From the cell containing the given text, extract its center point as (X, Y) coordinate. 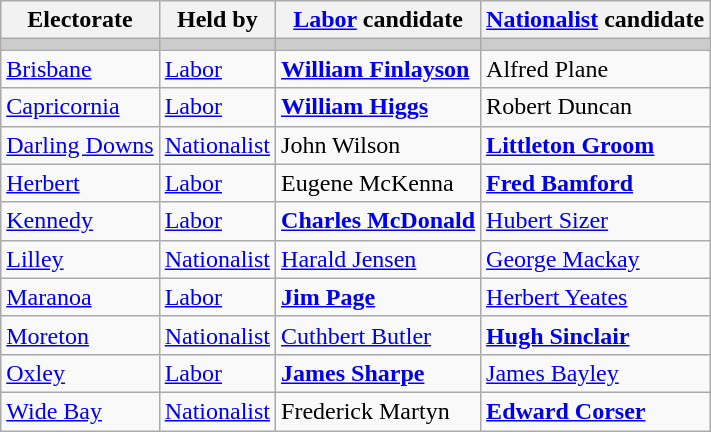
William Higgs (378, 107)
Hubert Sizer (596, 221)
Maranoa (80, 297)
Hugh Sinclair (596, 335)
Frederick Martyn (378, 411)
Jim Page (378, 297)
Fred Bamford (596, 183)
Harald Jensen (378, 259)
Alfred Plane (596, 69)
Littleton Groom (596, 145)
Electorate (80, 20)
John Wilson (378, 145)
Cuthbert Butler (378, 335)
Wide Bay (80, 411)
Herbert (80, 183)
Oxley (80, 373)
Herbert Yeates (596, 297)
Lilley (80, 259)
Edward Corser (596, 411)
Moreton (80, 335)
Brisbane (80, 69)
Labor candidate (378, 20)
George Mackay (596, 259)
James Bayley (596, 373)
James Sharpe (378, 373)
Charles McDonald (378, 221)
Eugene McKenna (378, 183)
William Finlayson (378, 69)
Nationalist candidate (596, 20)
Robert Duncan (596, 107)
Capricornia (80, 107)
Held by (217, 20)
Darling Downs (80, 145)
Kennedy (80, 221)
